Pinpoint the cell where the given text exists, returning its [x, y] midpoint coordinate. 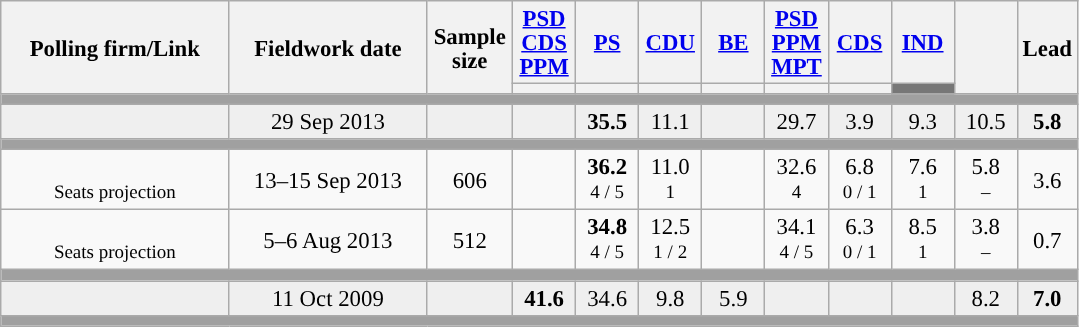
Sample size [470, 48]
6.30 / 1 [860, 240]
36.24 / 5 [608, 180]
PSDCDSPPM [544, 42]
IND [922, 42]
5.9 [734, 298]
13–15 Sep 2013 [328, 180]
BE [734, 42]
0.7 [1047, 240]
PS [608, 42]
3.6 [1047, 180]
11.01 [670, 180]
Polling firm/Link [115, 48]
PSDPPMMPT [796, 42]
6.80 / 1 [860, 180]
34.84 / 5 [608, 240]
5.8 – [986, 180]
34.6 [608, 298]
5.8 [1047, 122]
7.61 [922, 180]
Lead [1047, 48]
5–6 Aug 2013 [328, 240]
3.9 [860, 122]
10.5 [986, 122]
7.0 [1047, 298]
11.1 [670, 122]
41.6 [544, 298]
34.14 / 5 [796, 240]
8.2 [986, 298]
512 [470, 240]
9.3 [922, 122]
35.5 [608, 122]
9.8 [670, 298]
12.51 / 2 [670, 240]
29 Sep 2013 [328, 122]
32.64 [796, 180]
29.7 [796, 122]
Fieldwork date [328, 48]
3.8 – [986, 240]
11 Oct 2009 [328, 298]
8.51 [922, 240]
606 [470, 180]
CDS [860, 42]
CDU [670, 42]
